Return (x, y) of the center of cell containing provided text 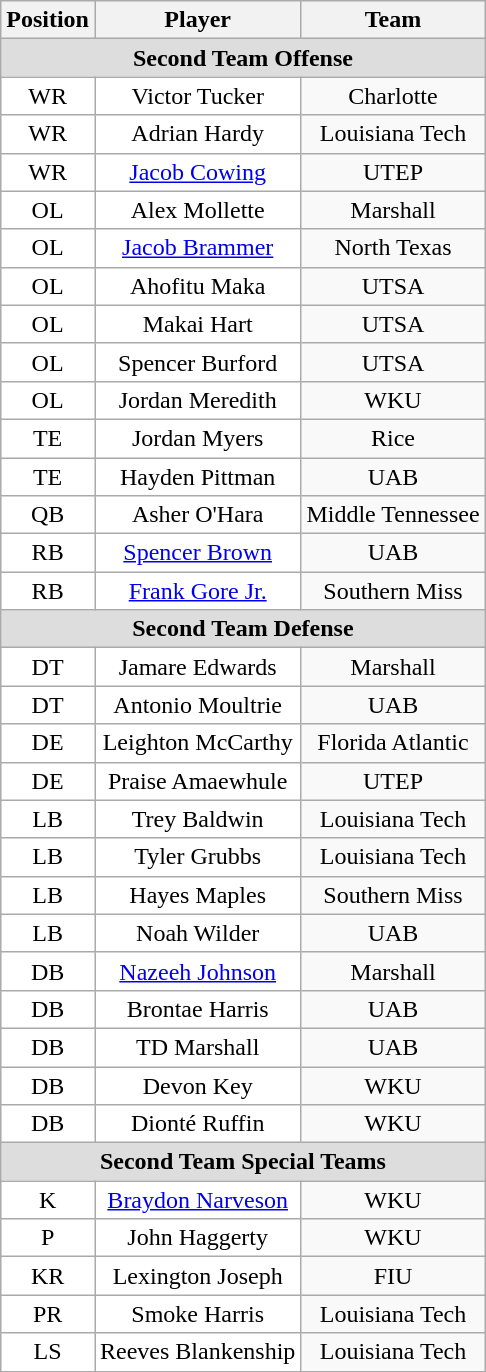
Position (48, 20)
Leighton McCarthy (197, 743)
Devon Key (197, 1085)
Jacob Cowing (197, 172)
Team (393, 20)
LS (48, 1352)
Jacob Brammer (197, 248)
Nazeeh Johnson (197, 971)
Spencer Burford (197, 362)
Antonio Moultrie (197, 705)
Hayden Pittman (197, 477)
Rice (393, 438)
Second Team Offense (243, 58)
North Texas (393, 248)
John Haggerty (197, 1238)
Player (197, 20)
Jordan Meredith (197, 400)
Victor Tucker (197, 96)
Spencer Brown (197, 553)
Makai Hart (197, 324)
Asher O'Hara (197, 515)
Braydon Narveson (197, 1200)
Ahofitu Maka (197, 286)
Second Team Special Teams (243, 1162)
FIU (393, 1276)
Smoke Harris (197, 1314)
QB (48, 515)
K (48, 1200)
PR (48, 1314)
Florida Atlantic (393, 743)
Middle Tennessee (393, 515)
Jordan Myers (197, 438)
Hayes Maples (197, 895)
Jamare Edwards (197, 667)
Lexington Joseph (197, 1276)
Adrian Hardy (197, 134)
Praise Amaewhule (197, 781)
Dionté Ruffin (197, 1124)
Second Team Defense (243, 629)
Noah Wilder (197, 933)
TD Marshall (197, 1047)
Charlotte (393, 96)
Brontae Harris (197, 1009)
KR (48, 1276)
Alex Mollette (197, 210)
Tyler Grubbs (197, 857)
P (48, 1238)
Reeves Blankenship (197, 1352)
Frank Gore Jr. (197, 591)
Trey Baldwin (197, 819)
